Extract the (x, y) coordinate from the center of the cell holding the provided text.  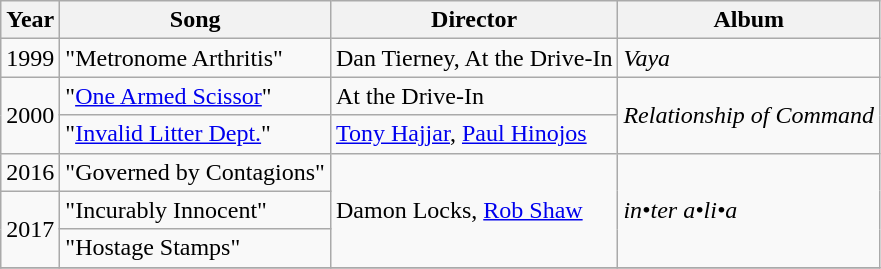
Year (30, 20)
2017 (30, 229)
"Hostage Stamps" (196, 248)
"Incurably Innocent" (196, 210)
in•ter a•li•a (749, 210)
Relationship of Command (749, 115)
Album (749, 20)
"Metronome Arthritis" (196, 58)
"One Armed Scissor" (196, 96)
"Invalid Litter Dept." (196, 134)
1999 (30, 58)
Tony Hajjar, Paul Hinojos (474, 134)
2016 (30, 172)
2000 (30, 115)
Song (196, 20)
Director (474, 20)
Vaya (749, 58)
"Governed by Contagions" (196, 172)
At the Drive-In (474, 96)
Dan Tierney, At the Drive-In (474, 58)
Damon Locks, Rob Shaw (474, 210)
